Detect which cell encompasses the target text, then output its [X, Y] center coordinate. 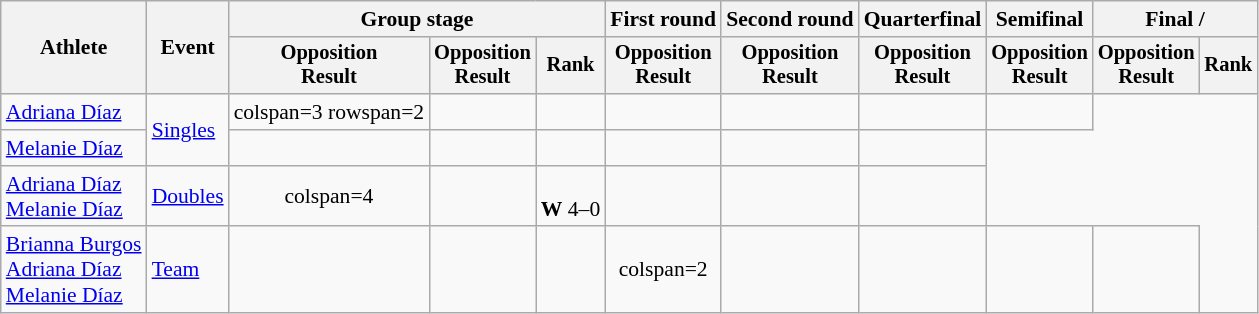
colspan=2 [663, 270]
First round [663, 19]
Adriana Díaz [74, 112]
Semifinal [1040, 19]
Group stage [418, 19]
Event [188, 48]
Doubles [188, 196]
Singles [188, 130]
Brianna BurgosAdriana DíazMelanie Díaz [74, 270]
Adriana DíazMelanie Díaz [74, 196]
Quarterfinal [923, 19]
Athlete [74, 48]
Melanie Díaz [74, 148]
colspan=4 [330, 196]
colspan=3 rowspan=2 [330, 112]
W 4–0 [570, 196]
Final / [1175, 19]
Team [188, 270]
Second round [790, 19]
